Determine the (x, y) coordinate at the center of the cell enclosing the given text.  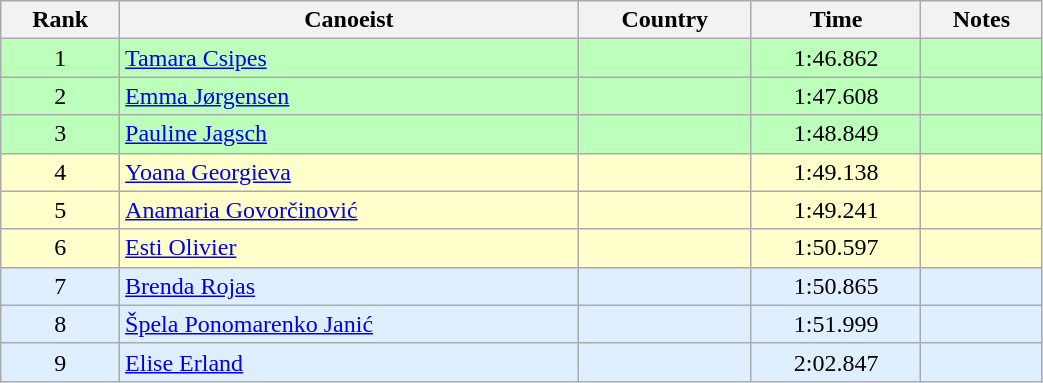
9 (60, 362)
Country (664, 20)
Rank (60, 20)
1:49.241 (836, 210)
Pauline Jagsch (350, 134)
5 (60, 210)
1:51.999 (836, 324)
4 (60, 172)
1:46.862 (836, 58)
2:02.847 (836, 362)
Canoeist (350, 20)
1 (60, 58)
3 (60, 134)
Brenda Rojas (350, 286)
6 (60, 248)
1:49.138 (836, 172)
Yoana Georgieva (350, 172)
1:50.865 (836, 286)
2 (60, 96)
1:50.597 (836, 248)
Esti Olivier (350, 248)
Tamara Csipes (350, 58)
Notes (982, 20)
8 (60, 324)
1:48.849 (836, 134)
Emma Jørgensen (350, 96)
7 (60, 286)
Anamaria Govorčinović (350, 210)
1:47.608 (836, 96)
Elise Erland (350, 362)
Time (836, 20)
Špela Ponomarenko Janić (350, 324)
